Identify which cell holds the provided text, then report its (X, Y) central coordinate. 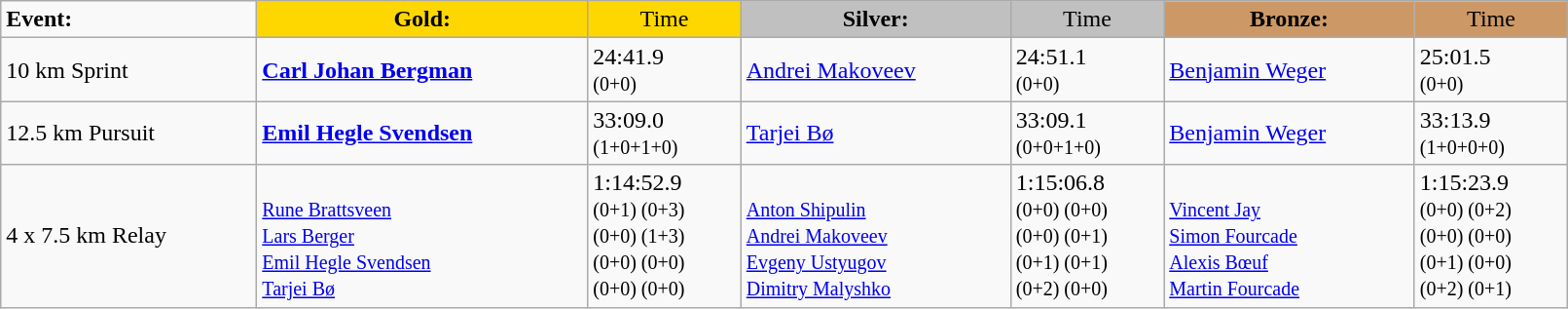
Vincent JaySimon FourcadeAlexis BœufMartin Fourcade (1289, 236)
4 x 7.5 km Relay (128, 236)
Bronze: (1289, 19)
24:51.1(0+0) (1087, 70)
33:13.9(1+0+0+0) (1491, 133)
33:09.1(0+0+1+0) (1087, 133)
Tarjei Bø (876, 133)
24:41.9(0+0) (665, 70)
10 km Sprint (128, 70)
12.5 km Pursuit (128, 133)
1:15:23.9(0+0) (0+2)(0+0) (0+0)(0+1) (0+0)(0+2) (0+1) (1491, 236)
25:01.5(0+0) (1491, 70)
Emil Hegle Svendsen (422, 133)
Carl Johan Bergman (422, 70)
Gold: (422, 19)
Silver: (876, 19)
1:14:52.9(0+1) (0+3)(0+0) (1+3)(0+0) (0+0)(0+0) (0+0) (665, 236)
Anton ShipulinAndrei MakoveevEvgeny UstyugovDimitry Malyshko (876, 236)
33:09.0(1+0+1+0) (665, 133)
Andrei Makoveev (876, 70)
Rune BrattsveenLars BergerEmil Hegle SvendsenTarjei Bø (422, 236)
1:15:06.8(0+0) (0+0)(0+0) (0+1)(0+1) (0+1)(0+2) (0+0) (1087, 236)
Event: (128, 19)
